Capture the cell that displays the provided text and extract its (X, Y) central coordinate. 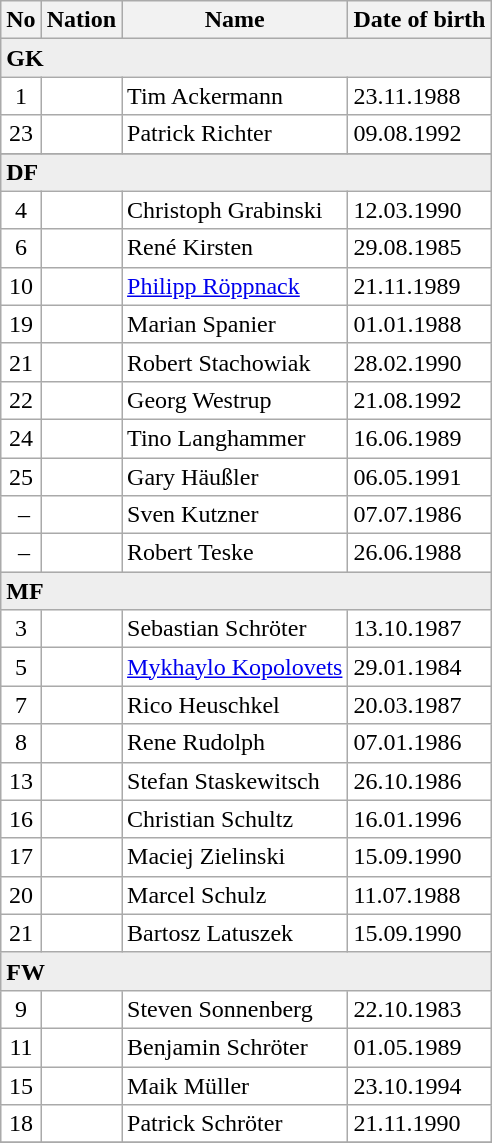
Sven Kutzner (235, 515)
Georg Westrup (235, 400)
Philipp Röppnack (235, 286)
6 (21, 248)
Benjamin Schröter (235, 1047)
16.01.1996 (420, 819)
11 (21, 1047)
Mykhaylo Kopolovets (235, 667)
Date of birth (420, 20)
Name (235, 20)
29.01.1984 (420, 667)
28.02.1990 (420, 362)
3 (21, 629)
Patrick Schröter (235, 1124)
7 (21, 705)
FW (246, 971)
09.08.1992 (420, 134)
5 (21, 667)
24 (21, 438)
No (21, 20)
Patrick Richter (235, 134)
10 (21, 286)
16 (21, 819)
11.07.1988 (420, 895)
Gary Häußler (235, 477)
15 (21, 1085)
16.06.1989 (420, 438)
Robert Teske (235, 553)
Christoph Grabinski (235, 210)
17 (21, 857)
12.03.1990 (420, 210)
26.06.1988 (420, 553)
Marian Spanier (235, 324)
Nation (81, 20)
MF (246, 591)
29.08.1985 (420, 248)
26.10.1986 (420, 781)
8 (21, 743)
20.03.1987 (420, 705)
Maciej Zielinski (235, 857)
9 (21, 1009)
07.07.1986 (420, 515)
13.10.1987 (420, 629)
Tino Langhammer (235, 438)
06.05.1991 (420, 477)
GK (246, 58)
18 (21, 1124)
22 (21, 400)
1 (21, 96)
23.10.1994 (420, 1085)
21.11.1990 (420, 1124)
Robert Stachowiak (235, 362)
01.05.1989 (420, 1047)
22.10.1983 (420, 1009)
Marcel Schulz (235, 895)
01.01.1988 (420, 324)
Bartosz Latuszek (235, 933)
21.11.1989 (420, 286)
13 (21, 781)
20 (21, 895)
Steven Sonnenberg (235, 1009)
Stefan Staskewitsch (235, 781)
DF (246, 172)
25 (21, 477)
Tim Ackermann (235, 96)
Rene Rudolph (235, 743)
19 (21, 324)
Christian Schultz (235, 819)
4 (21, 210)
23.11.1988 (420, 96)
Maik Müller (235, 1085)
23 (21, 134)
21.08.1992 (420, 400)
Rico Heuschkel (235, 705)
René Kirsten (235, 248)
07.01.1986 (420, 743)
Sebastian Schröter (235, 629)
